Scan for the cell matching the given text and deliver its [X, Y] coordinate at center. 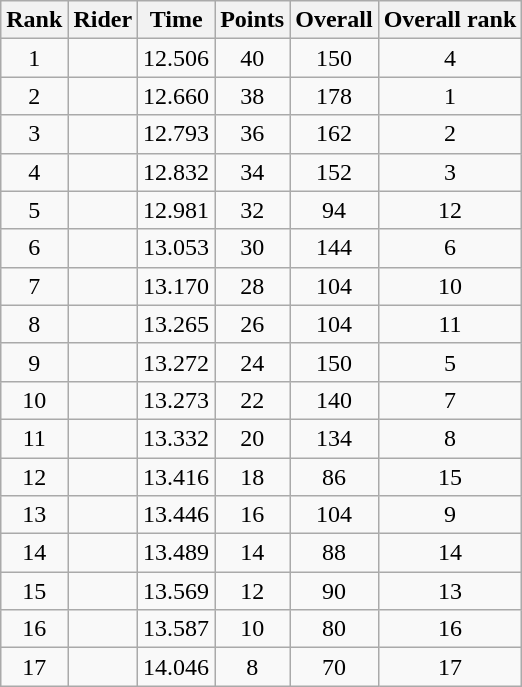
12.981 [176, 210]
86 [334, 477]
80 [334, 629]
70 [334, 667]
88 [334, 553]
13.170 [176, 286]
22 [252, 400]
12.832 [176, 172]
178 [334, 96]
34 [252, 172]
13.569 [176, 591]
94 [334, 210]
24 [252, 362]
40 [252, 58]
Overall rank [450, 20]
13.053 [176, 248]
162 [334, 134]
152 [334, 172]
30 [252, 248]
12.660 [176, 96]
Time [176, 20]
Rank [34, 20]
140 [334, 400]
144 [334, 248]
Overall [334, 20]
13.416 [176, 477]
38 [252, 96]
13.273 [176, 400]
18 [252, 477]
13.587 [176, 629]
26 [252, 324]
13.272 [176, 362]
28 [252, 286]
13.265 [176, 324]
36 [252, 134]
13.446 [176, 515]
14.046 [176, 667]
32 [252, 210]
134 [334, 438]
13.332 [176, 438]
90 [334, 591]
20 [252, 438]
Points [252, 20]
Rider [103, 20]
13.489 [176, 553]
12.506 [176, 58]
12.793 [176, 134]
